Determine the [X, Y] coordinate at the center of the cell enclosing the given text.  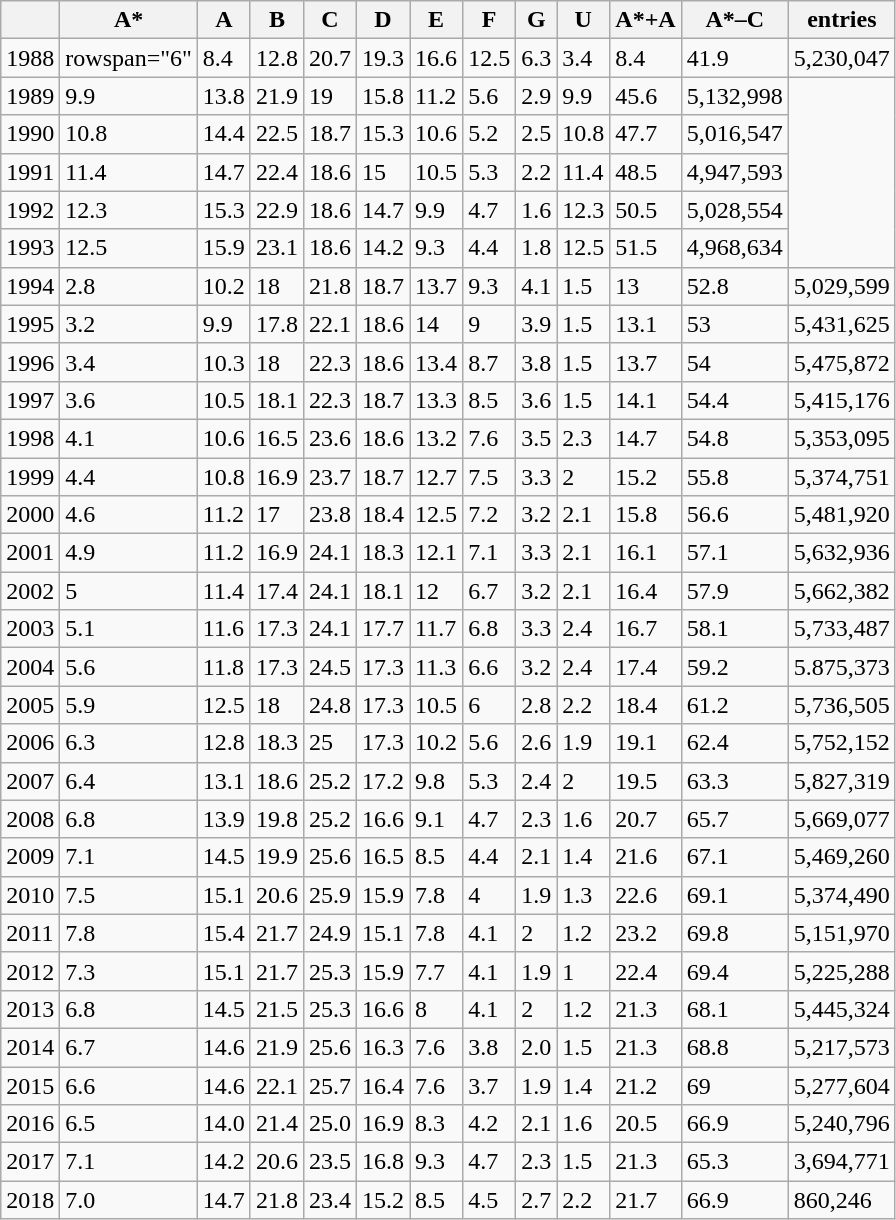
2018 [30, 1200]
11.8 [224, 667]
69 [734, 1085]
1998 [30, 438]
11.6 [224, 629]
1995 [30, 324]
D [384, 20]
5.875,373 [842, 667]
13.3 [436, 400]
54.8 [734, 438]
19.3 [384, 58]
69.1 [734, 895]
55.8 [734, 477]
1.3 [584, 895]
5,374,751 [842, 477]
2006 [30, 743]
15.4 [224, 933]
23.1 [276, 248]
20.5 [646, 1124]
5.1 [129, 629]
5,353,095 [842, 438]
5.2 [490, 134]
2004 [30, 667]
12 [436, 591]
5.9 [129, 705]
57.1 [734, 553]
52.8 [734, 286]
4,947,593 [734, 172]
A* [129, 20]
2000 [30, 515]
14 [436, 324]
10.3 [224, 362]
5,151,970 [842, 933]
16.1 [646, 553]
2003 [30, 629]
2014 [30, 1047]
1991 [30, 172]
2.9 [536, 96]
E [436, 20]
41.9 [734, 58]
7.2 [490, 515]
6.4 [129, 781]
1994 [30, 286]
16.7 [646, 629]
13.2 [436, 438]
14.0 [224, 1124]
17.7 [384, 629]
13.9 [224, 819]
2016 [30, 1124]
4,968,634 [734, 248]
13.8 [224, 96]
1997 [30, 400]
2007 [30, 781]
A [224, 20]
1989 [30, 96]
17 [276, 515]
4.9 [129, 553]
8.3 [436, 1124]
68.8 [734, 1047]
5,028,554 [734, 210]
16.3 [384, 1047]
5,662,382 [842, 591]
5,132,998 [734, 96]
9.1 [436, 819]
3.5 [536, 438]
9.8 [436, 781]
25.0 [330, 1124]
16.8 [384, 1162]
19 [330, 96]
entries [842, 20]
47.7 [646, 134]
5,827,319 [842, 781]
2011 [30, 933]
56.6 [734, 515]
24.8 [330, 705]
65.3 [734, 1162]
15 [384, 172]
5 [129, 591]
5,431,625 [842, 324]
2012 [30, 971]
2.7 [536, 1200]
23.2 [646, 933]
5,016,547 [734, 134]
17.8 [276, 324]
5,736,505 [842, 705]
25.9 [330, 895]
21.5 [276, 1009]
5,469,260 [842, 857]
19.9 [276, 857]
5,225,288 [842, 971]
1990 [30, 134]
53 [734, 324]
13.4 [436, 362]
3.7 [490, 1085]
4.5 [490, 1200]
2010 [30, 895]
1988 [30, 58]
63.3 [734, 781]
19.1 [646, 743]
24.9 [330, 933]
12.1 [436, 553]
7.0 [129, 1200]
5,475,872 [842, 362]
A*–C [734, 20]
5,632,936 [842, 553]
9 [490, 324]
4 [490, 895]
2005 [30, 705]
6 [490, 705]
A*+A [646, 20]
3,694,771 [842, 1162]
2009 [30, 857]
19.5 [646, 781]
3.9 [536, 324]
4.2 [490, 1124]
69.8 [734, 933]
23.5 [330, 1162]
14.4 [224, 134]
G [536, 20]
5,415,176 [842, 400]
2001 [30, 553]
2002 [30, 591]
69.4 [734, 971]
11.7 [436, 629]
2017 [30, 1162]
54 [734, 362]
1.8 [536, 248]
23.7 [330, 477]
62.4 [734, 743]
58.1 [734, 629]
1993 [30, 248]
11.3 [436, 667]
57.9 [734, 591]
2015 [30, 1085]
48.5 [646, 172]
21.6 [646, 857]
67.1 [734, 857]
5,240,796 [842, 1124]
13 [646, 286]
23.8 [330, 515]
F [490, 20]
23.6 [330, 438]
1992 [30, 210]
5,752,152 [842, 743]
61.2 [734, 705]
25 [330, 743]
2.5 [536, 134]
2008 [30, 819]
7.3 [129, 971]
1999 [30, 477]
59.2 [734, 667]
25.7 [330, 1085]
45.6 [646, 96]
2.0 [536, 1047]
1996 [30, 362]
22.6 [646, 895]
860,246 [842, 1200]
8.7 [490, 362]
U [584, 20]
21.4 [276, 1124]
5,669,077 [842, 819]
5,217,573 [842, 1047]
2.6 [536, 743]
5,029,599 [842, 286]
1 [584, 971]
8 [436, 1009]
C [330, 20]
68.1 [734, 1009]
5,374,490 [842, 895]
51.5 [646, 248]
5,230,047 [842, 58]
6.5 [129, 1124]
50.5 [646, 210]
4.6 [129, 515]
5,445,324 [842, 1009]
rowspan="6" [129, 58]
23.4 [330, 1200]
5,481,920 [842, 515]
2013 [30, 1009]
19.8 [276, 819]
24.5 [330, 667]
17.2 [384, 781]
7.7 [436, 971]
5,733,487 [842, 629]
54.4 [734, 400]
65.7 [734, 819]
12.7 [436, 477]
5,277,604 [842, 1085]
14.1 [646, 400]
B [276, 20]
21.2 [646, 1085]
22.9 [276, 210]
22.5 [276, 134]
